Return (X, Y) of the center of cell containing provided text 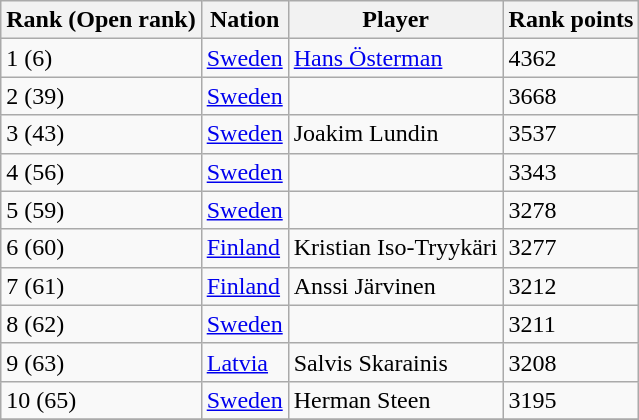
3208 (571, 362)
3 (43) (101, 134)
Latvia (244, 362)
1 (6) (101, 58)
3668 (571, 96)
3195 (571, 400)
Salvis Skarainis (396, 362)
Nation (244, 20)
8 (62) (101, 324)
Hans Österman (396, 58)
4 (56) (101, 172)
5 (59) (101, 210)
Herman Steen (396, 400)
10 (65) (101, 400)
Anssi Järvinen (396, 286)
Joakim Lundin (396, 134)
3211 (571, 324)
9 (63) (101, 362)
3278 (571, 210)
3277 (571, 248)
Kristian Iso-Tryykäri (396, 248)
3537 (571, 134)
7 (61) (101, 286)
3343 (571, 172)
6 (60) (101, 248)
Player (396, 20)
Rank (Open rank) (101, 20)
3212 (571, 286)
2 (39) (101, 96)
Rank points (571, 20)
4362 (571, 58)
